Search for the cell housing the specified text and yield its (x, y) center coordinate. 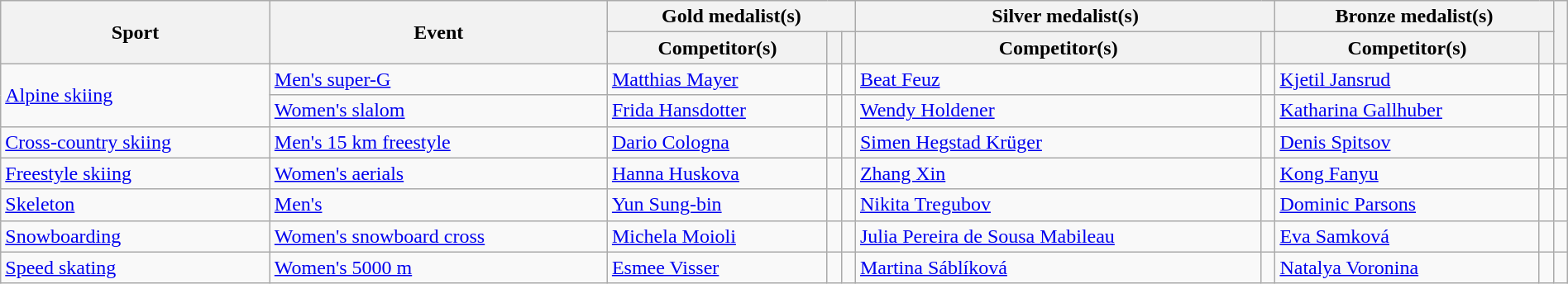
Alpine skiing (136, 95)
Hanna Huskova (717, 173)
Dario Cologna (717, 142)
Frida Hansdotter (717, 111)
Gold medalist(s) (731, 17)
Eva Samková (1408, 236)
Denis Spitsov (1408, 142)
Natalya Voronina (1408, 267)
Martina Sáblíková (1058, 267)
Matthias Mayer (717, 79)
Nikita Tregubov (1058, 205)
Simen Hegstad Krüger (1058, 142)
Women's slalom (438, 111)
Kjetil Jansrud (1408, 79)
Esmee Visser (717, 267)
Men's (438, 205)
Women's aerials (438, 173)
Men's super-G (438, 79)
Yun Sung-bin (717, 205)
Skeleton (136, 205)
Katharina Gallhuber (1408, 111)
Kong Fanyu (1408, 173)
Cross-country skiing (136, 142)
Sport (136, 32)
Women's 5000 m (438, 267)
Zhang Xin (1058, 173)
Snowboarding (136, 236)
Michela Moioli (717, 236)
Wendy Holdener (1058, 111)
Men's 15 km freestyle (438, 142)
Women's snowboard cross (438, 236)
Silver medalist(s) (1065, 17)
Beat Feuz (1058, 79)
Dominic Parsons (1408, 205)
Bronze medalist(s) (1414, 17)
Event (438, 32)
Speed skating (136, 267)
Julia Pereira de Sousa Mabileau (1058, 236)
Freestyle skiing (136, 173)
